Search for the cell housing the specified text and yield its [x, y] center coordinate. 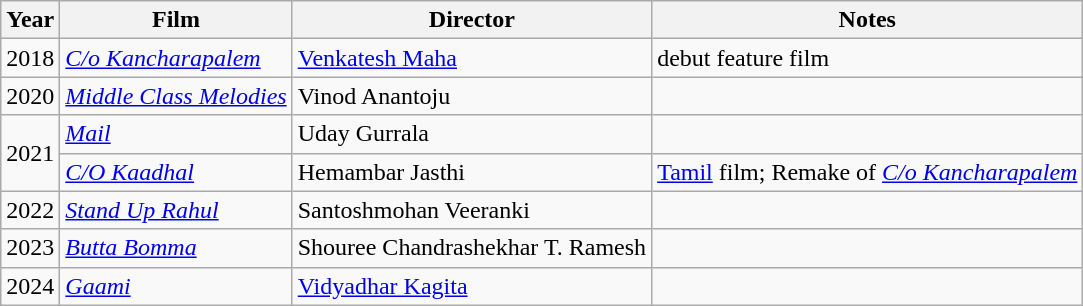
Stand Up Rahul [176, 210]
C/o Kancharapalem [176, 58]
Venkatesh Maha [472, 58]
2023 [30, 248]
2018 [30, 58]
C/O Kaadhal [176, 172]
Santoshmohan Veeranki [472, 210]
Butta Bomma [176, 248]
Mail [176, 134]
Gaami [176, 286]
Tamil film; Remake of C/o Kancharapalem [868, 172]
Director [472, 20]
Middle Class Melodies [176, 96]
Vinod Anantoju [472, 96]
Vidyadhar Kagita [472, 286]
2024 [30, 286]
debut feature film [868, 58]
2021 [30, 153]
Year [30, 20]
2020 [30, 96]
Notes [868, 20]
Uday Gurrala [472, 134]
2022 [30, 210]
Shouree Chandrashekhar T. Ramesh [472, 248]
Hemambar Jasthi [472, 172]
Film [176, 20]
